Provide the [x, y] coordinate of the cell's center where the given text is located.  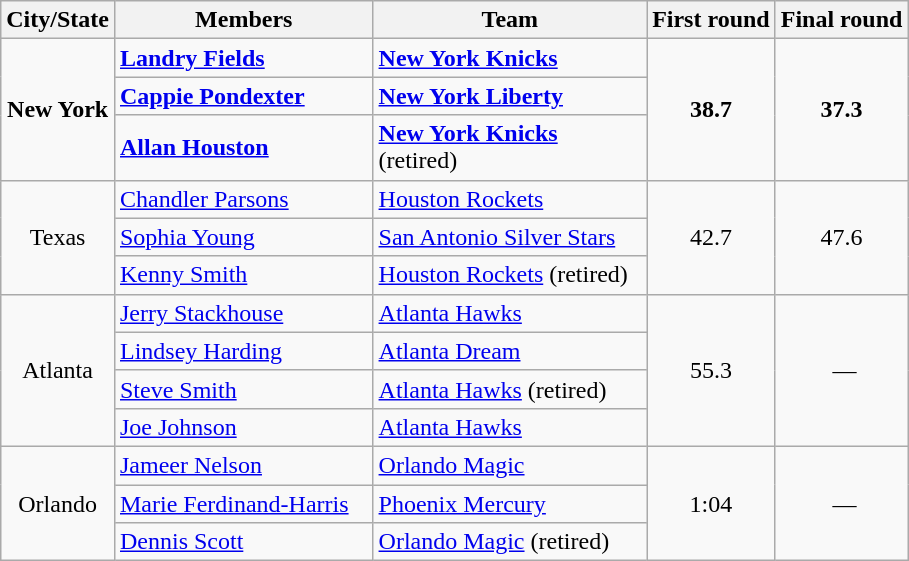
Jerry Stackhouse [244, 313]
First round [712, 20]
New York [58, 110]
Joe Johnson [244, 427]
Orlando [58, 503]
Chandler Parsons [244, 199]
Atlanta Dream [510, 351]
38.7 [712, 110]
San Antonio Silver Stars [510, 237]
New York Knicks [510, 58]
Atlanta [58, 370]
Landry Fields [244, 58]
42.7 [712, 237]
Orlando Magic (retired) [510, 542]
Atlanta Hawks (retired) [510, 389]
City/State [58, 20]
Steve Smith [244, 389]
Houston Rockets [510, 199]
Sophia Young [244, 237]
Dennis Scott [244, 542]
Final round [842, 20]
Jameer Nelson [244, 465]
Cappie Pondexter [244, 96]
37.3 [842, 110]
Members [244, 20]
Allan Houston [244, 148]
47.6 [842, 237]
55.3 [712, 370]
Orlando Magic [510, 465]
Marie Ferdinand-Harris [244, 503]
Phoenix Mercury [510, 503]
Houston Rockets (retired) [510, 275]
New York Knicks (retired) [510, 148]
Lindsey Harding [244, 351]
1:04 [712, 503]
New York Liberty [510, 96]
Texas [58, 237]
Team [510, 20]
Kenny Smith [244, 275]
